Return [x, y] of the center of cell containing provided text 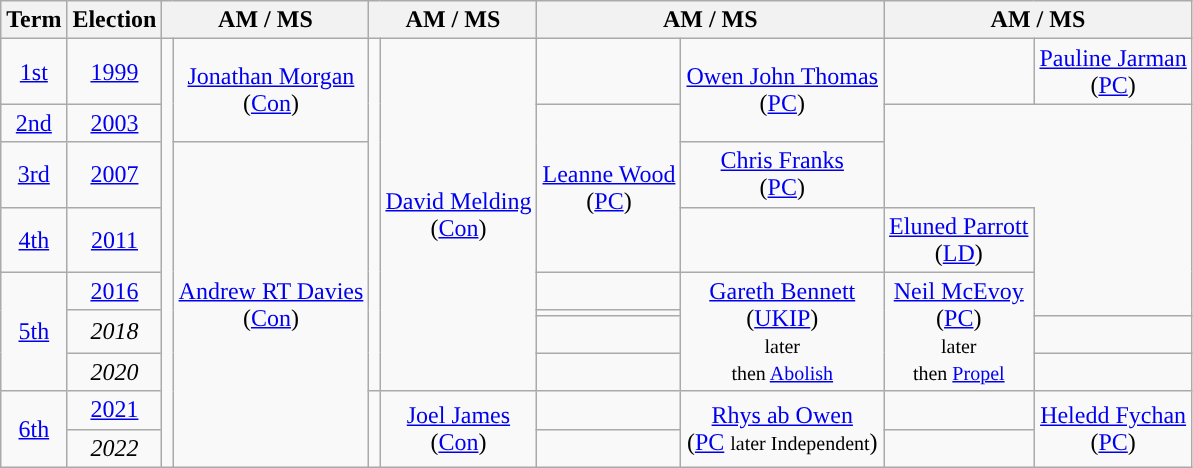
2007 [114, 174]
Election [114, 20]
Leanne Wood(PC) [609, 188]
2003 [114, 123]
Rhys ab Owen(PC later Independent) [782, 429]
Chris Franks(PC) [782, 174]
2018 [114, 332]
Gareth Bennett(UKIP) later then Abolish [782, 332]
1999 [114, 72]
Pauline Jarman(PC) [1113, 72]
6th [34, 429]
2022 [114, 448]
Jonathan Morgan(Con) [271, 90]
5th [34, 332]
Neil McEvoy(PC) later then Propel [959, 332]
2nd [34, 123]
Eluned Parrott(LD) [959, 240]
Andrew RT Davies(Con) [271, 304]
2011 [114, 240]
4th [34, 240]
3rd [34, 174]
2021 [114, 410]
2020 [114, 372]
Joel James(Con) [458, 429]
1st [34, 72]
David Melding(Con) [458, 215]
2016 [114, 291]
Term [34, 20]
Owen John Thomas(PC) [782, 90]
Heledd Fychan(PC) [1113, 429]
